Provide the (X, Y) coordinate of the cell's center where the given text is located.  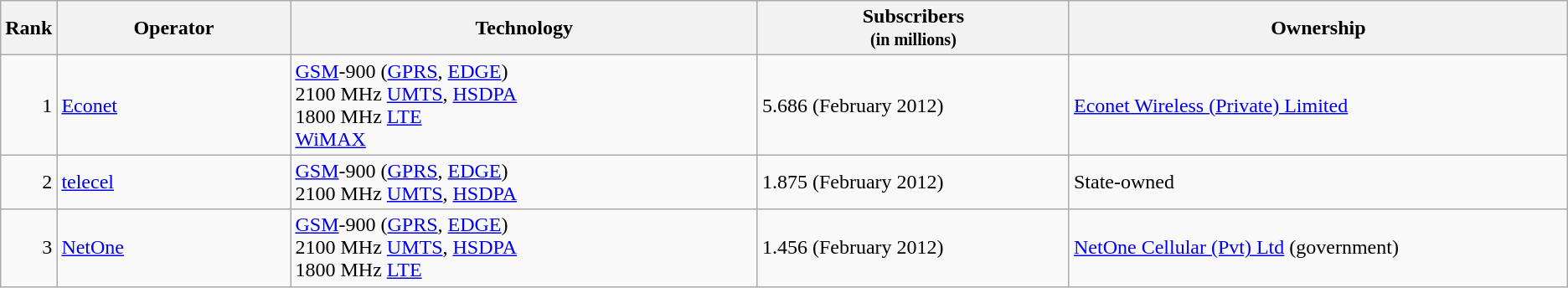
GSM-900 (GPRS, EDGE)2100 MHz UMTS, HSDPA1800 MHz LTEWiMAX (524, 105)
NetOne Cellular (Pvt) Ltd (government) (1318, 248)
NetOne (174, 248)
Econet Wireless (Private) Limited (1318, 105)
1 (28, 105)
telecel (174, 183)
GSM-900 (GPRS, EDGE)2100 MHz UMTS, HSDPA1800 MHz LTE (524, 248)
5.686 (February 2012) (913, 105)
State-owned (1318, 183)
Rank (28, 28)
Ownership (1318, 28)
GSM-900 (GPRS, EDGE)2100 MHz UMTS, HSDPA (524, 183)
1.875 (February 2012) (913, 183)
Subscribers(in millions) (913, 28)
1.456 (February 2012) (913, 248)
Operator (174, 28)
Technology (524, 28)
Econet (174, 105)
3 (28, 248)
2 (28, 183)
